Pinpoint the cell where the given text exists, returning its (x, y) midpoint coordinate. 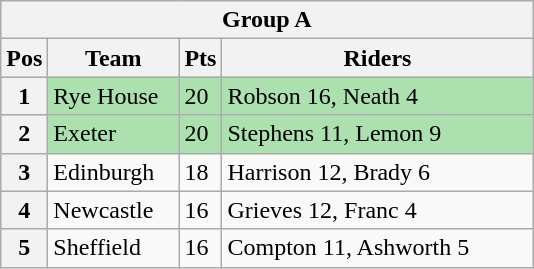
Sheffield (114, 248)
Robson 16, Neath 4 (378, 96)
18 (200, 172)
Exeter (114, 134)
3 (24, 172)
5 (24, 248)
Pos (24, 58)
Stephens 11, Lemon 9 (378, 134)
Compton 11, Ashworth 5 (378, 248)
Edinburgh (114, 172)
Riders (378, 58)
Harrison 12, Brady 6 (378, 172)
4 (24, 210)
Pts (200, 58)
2 (24, 134)
Grieves 12, Franc 4 (378, 210)
Newcastle (114, 210)
Team (114, 58)
Group A (267, 20)
1 (24, 96)
Rye House (114, 96)
